Capture the cell that displays the provided text and extract its (x, y) central coordinate. 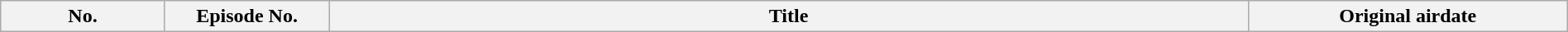
Original airdate (1408, 16)
No. (83, 16)
Episode No. (246, 16)
Title (789, 16)
